Find where the given text appears and provide that cell's center as [X, Y] coordinate. 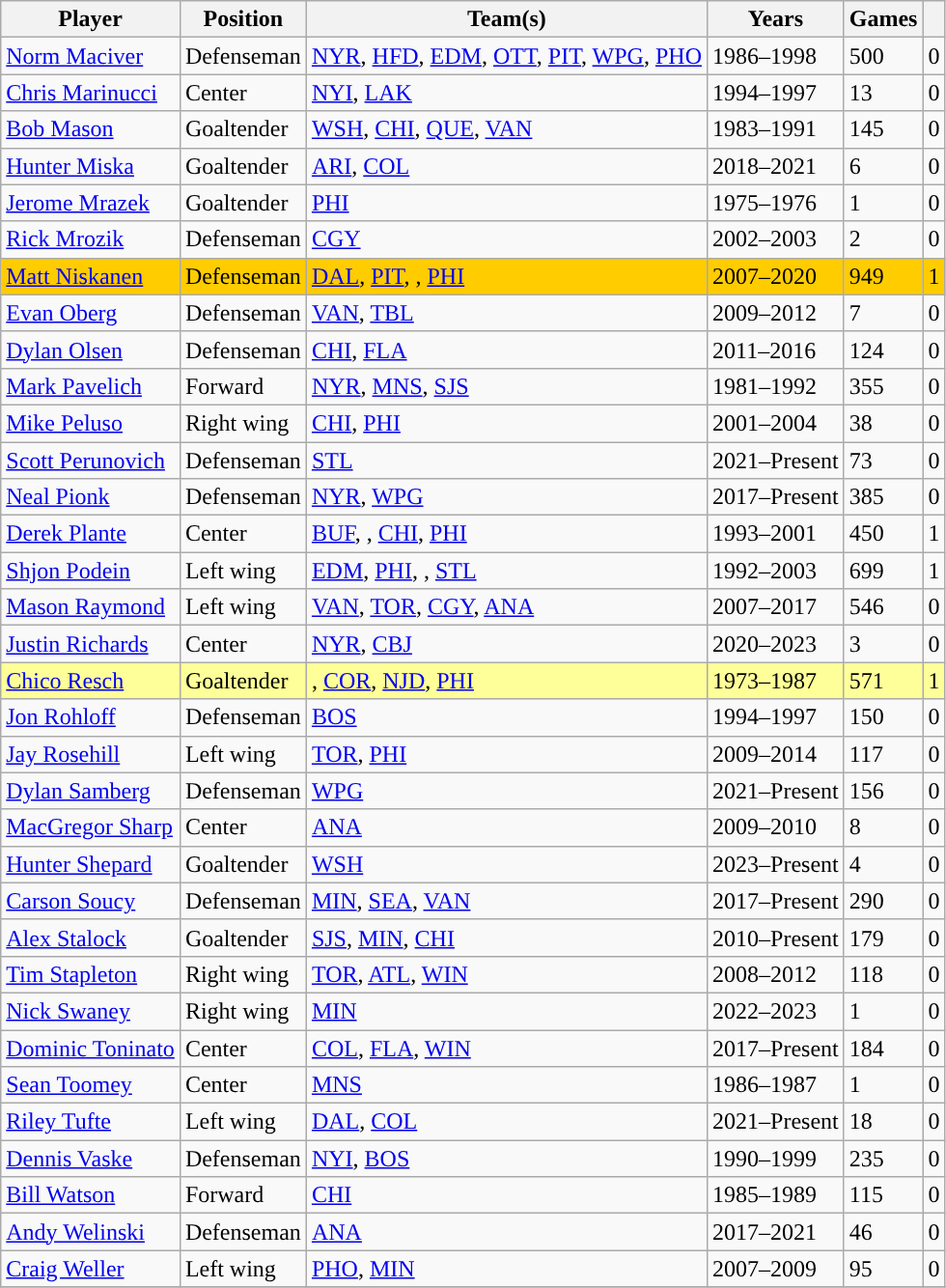
1990–1999 [776, 1159]
PHO, MIN [506, 1269]
38 [883, 423]
2018–2021 [776, 166]
699 [883, 571]
Scott Perunovich [91, 461]
2001–2004 [776, 423]
571 [883, 681]
2007–2017 [776, 607]
Andy Welinski [91, 1232]
179 [883, 938]
73 [883, 461]
Bill Watson [91, 1195]
WSH [506, 864]
1975–1976 [776, 203]
235 [883, 1159]
Derek Plante [91, 534]
6 [883, 166]
Tim Stapleton [91, 974]
1983–1991 [776, 129]
2020–2023 [776, 644]
2 [883, 239]
Dominic Toninato [91, 1048]
Dylan Samberg [91, 791]
2008–2012 [776, 974]
Alex Stalock [91, 938]
CHI, PHI [506, 423]
NYI, BOS [506, 1159]
1985–1989 [776, 1195]
Games [883, 19]
TOR, ATL, WIN [506, 974]
Hunter Miska [91, 166]
118 [883, 974]
Jerome Mrazek [91, 203]
BOS [506, 717]
1981–1992 [776, 386]
DAL, PIT, , PHI [506, 276]
124 [883, 350]
2023–Present [776, 864]
NYR, CBJ [506, 644]
MNS [506, 1085]
Team(s) [506, 19]
WPG [506, 791]
150 [883, 717]
1986–1987 [776, 1085]
2010–Present [776, 938]
Evan Oberg [91, 313]
Years [776, 19]
546 [883, 607]
STL [506, 461]
46 [883, 1232]
2007–2020 [776, 276]
8 [883, 827]
Neal Pionk [91, 497]
NYI, LAK [506, 93]
2009–2012 [776, 313]
500 [883, 56]
Hunter Shepard [91, 864]
Sean Toomey [91, 1085]
Norm Maciver [91, 56]
BUF, , CHI, PHI [506, 534]
Matt Niskanen [91, 276]
1986–1998 [776, 56]
, COR, NJD, PHI [506, 681]
Mike Peluso [91, 423]
TOR, PHI [506, 754]
Dylan Olsen [91, 350]
EDM, PHI, , STL [506, 571]
290 [883, 901]
PHI [506, 203]
ARI, COL [506, 166]
Riley Tufte [91, 1122]
CGY [506, 239]
355 [883, 386]
VAN, TOR, CGY, ANA [506, 607]
Nick Swaney [91, 1011]
Position [243, 19]
18 [883, 1122]
115 [883, 1195]
Mason Raymond [91, 607]
13 [883, 93]
Rick Mrozik [91, 239]
Bob Mason [91, 129]
NYR, HFD, EDM, OTT, PIT, WPG, PHO [506, 56]
385 [883, 497]
1973–1987 [776, 681]
Player [91, 19]
NYR, MNS, SJS [506, 386]
COL, FLA, WIN [506, 1048]
MIN [506, 1011]
CHI [506, 1195]
Jon Rohloff [91, 717]
156 [883, 791]
4 [883, 864]
2017–2021 [776, 1232]
1993–2001 [776, 534]
2011–2016 [776, 350]
3 [883, 644]
MIN, SEA, VAN [506, 901]
Jay Rosehill [91, 754]
450 [883, 534]
Shjon Podein [91, 571]
NYR, WPG [506, 497]
Mark Pavelich [91, 386]
Justin Richards [91, 644]
95 [883, 1269]
2009–2014 [776, 754]
2022–2023 [776, 1011]
2009–2010 [776, 827]
Chris Marinucci [91, 93]
2002–2003 [776, 239]
DAL, COL [506, 1122]
SJS, MIN, CHI [506, 938]
117 [883, 754]
MacGregor Sharp [91, 827]
2007–2009 [776, 1269]
949 [883, 276]
1992–2003 [776, 571]
Dennis Vaske [91, 1159]
CHI, FLA [506, 350]
145 [883, 129]
Carson Soucy [91, 901]
184 [883, 1048]
WSH, CHI, QUE, VAN [506, 129]
Craig Weller [91, 1269]
Chico Resch [91, 681]
7 [883, 313]
VAN, TBL [506, 313]
